Pinpoint the cell where the given text exists, returning its [x, y] midpoint coordinate. 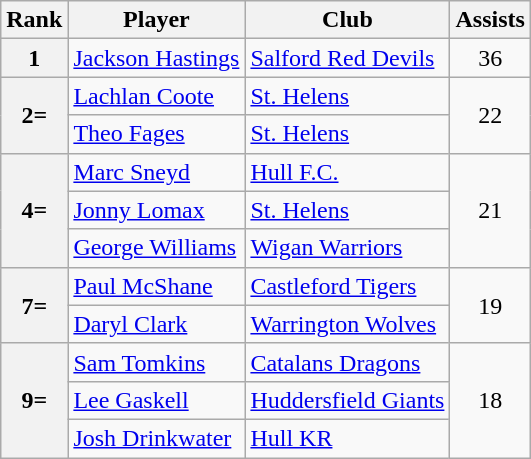
9= [34, 400]
Club [348, 20]
Jackson Hastings [156, 58]
Warrington Wolves [348, 324]
7= [34, 305]
Paul McShane [156, 286]
Catalans Dragons [348, 362]
Rank [34, 20]
2= [34, 115]
Marc Sneyd [156, 172]
36 [490, 58]
19 [490, 305]
Josh Drinkwater [156, 438]
Daryl Clark [156, 324]
Jonny Lomax [156, 210]
18 [490, 400]
Theo Fages [156, 134]
21 [490, 210]
Player [156, 20]
Lee Gaskell [156, 400]
Hull F.C. [348, 172]
George Williams [156, 248]
1 [34, 58]
Hull KR [348, 438]
Huddersfield Giants [348, 400]
22 [490, 115]
4= [34, 210]
Lachlan Coote [156, 96]
Assists [490, 20]
Castleford Tigers [348, 286]
Sam Tomkins [156, 362]
Salford Red Devils [348, 58]
Wigan Warriors [348, 248]
